Return (x, y) of the center of cell containing provided text 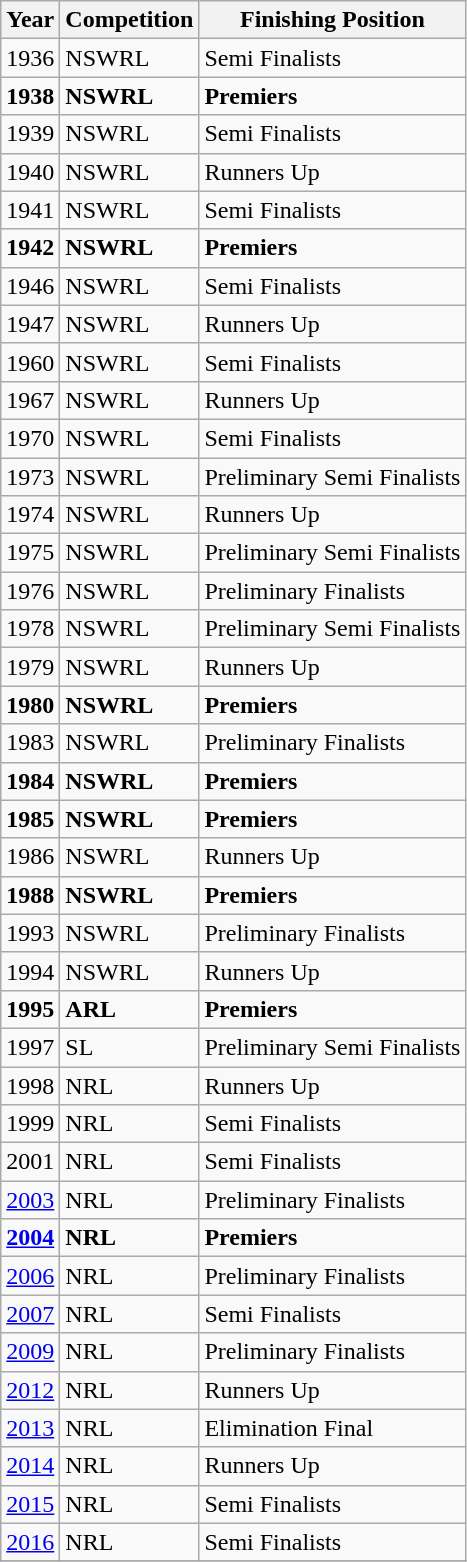
1995 (30, 1009)
1998 (30, 1085)
SL (130, 1047)
1936 (30, 58)
Competition (130, 20)
1967 (30, 400)
2001 (30, 1162)
2003 (30, 1200)
1986 (30, 857)
1946 (30, 286)
1940 (30, 172)
2014 (30, 1466)
Elimination Final (332, 1428)
1970 (30, 438)
1983 (30, 743)
2004 (30, 1238)
2006 (30, 1276)
ARL (130, 1009)
1980 (30, 705)
1942 (30, 248)
1988 (30, 895)
2007 (30, 1314)
1947 (30, 324)
Finishing Position (332, 20)
1994 (30, 971)
1985 (30, 819)
1960 (30, 362)
1974 (30, 515)
2012 (30, 1390)
1976 (30, 591)
1999 (30, 1124)
1939 (30, 134)
1997 (30, 1047)
1984 (30, 781)
1975 (30, 553)
2009 (30, 1352)
2015 (30, 1504)
1938 (30, 96)
1993 (30, 933)
Year (30, 20)
2013 (30, 1428)
1978 (30, 629)
1973 (30, 477)
2016 (30, 1542)
1979 (30, 667)
1941 (30, 210)
